Find where the given text appears and provide that cell's center as [x, y] coordinate. 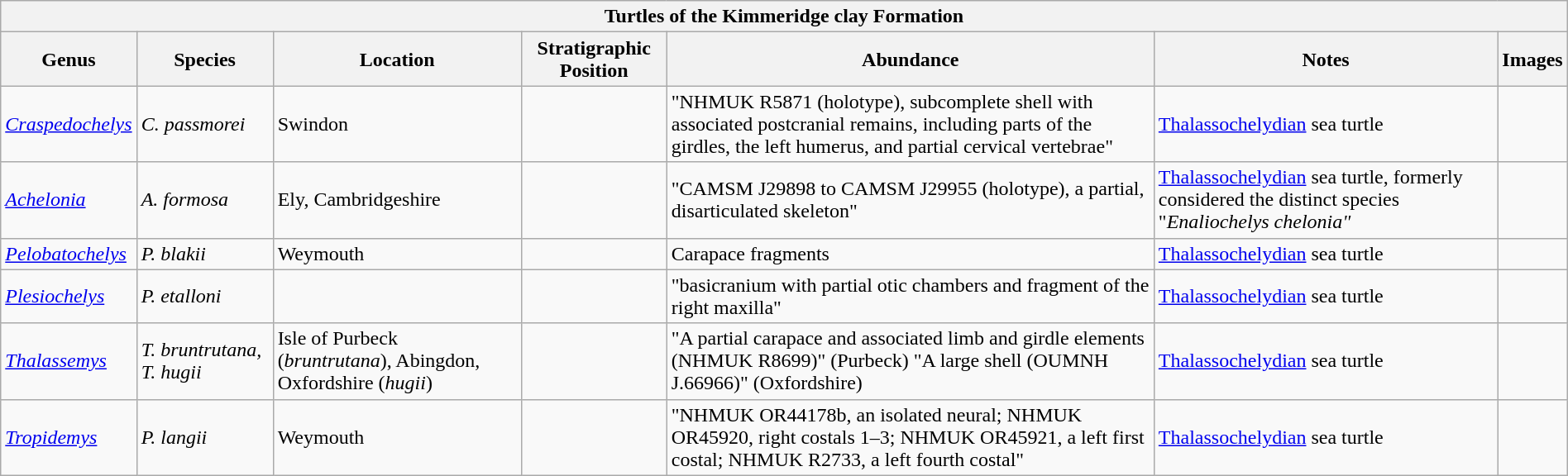
P. blakii [205, 254]
P. etalloni [205, 296]
Pelobatochelys [69, 254]
"CAMSM J29898 to CAMSM J29955 (holotype), a partial, disarticulated skeleton" [910, 200]
Genus [69, 59]
Tropidemys [69, 437]
Notes [1325, 59]
Species [205, 59]
Location [397, 59]
"basicranium with partial otic chambers and fragment of the right maxilla" [910, 296]
Thalassochelydian sea turtle, formerly considered the distinct species "Enaliochelys chelonia" [1325, 200]
Images [1532, 59]
Craspedochelys [69, 124]
Stratigraphic Position [594, 59]
Carapace fragments [910, 254]
Ely, Cambridgeshire [397, 200]
"A partial carapace and associated limb and girdle elements (NHMUK R8699)" (Purbeck) "A large shell (OUMNH J.66966)" (Oxfordshire) [910, 361]
Plesiochelys [69, 296]
C. passmorei [205, 124]
Abundance [910, 59]
"NHMUK OR44178b, an isolated neural; NHMUK OR45920, right costals 1–3; NHMUK OR45921, a left first costal; NHMUK R2733, a left fourth costal" [910, 437]
Isle of Purbeck (bruntrutana), Abingdon, Oxfordshire (hugii) [397, 361]
Turtles of the Kimmeridge clay Formation [784, 17]
Achelonia [69, 200]
Swindon [397, 124]
Thalassemys [69, 361]
A. formosa [205, 200]
P. langii [205, 437]
T. bruntrutana, T. hugii [205, 361]
